Extract the [x, y] coordinate from the center of the cell holding the provided text.  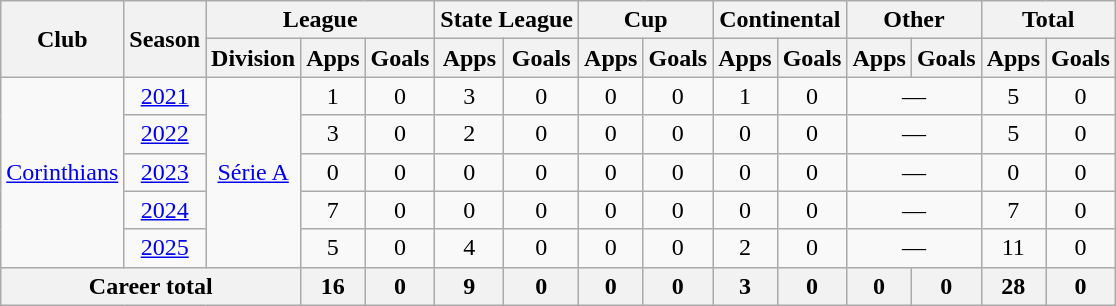
28 [1013, 286]
2024 [165, 210]
State League [507, 20]
11 [1013, 248]
Continental [780, 20]
16 [333, 286]
Other [914, 20]
2025 [165, 248]
Cup [646, 20]
2022 [165, 134]
Série A [254, 172]
Season [165, 39]
League [320, 20]
2021 [165, 96]
2023 [165, 172]
Club [62, 39]
Division [254, 58]
4 [470, 248]
9 [470, 286]
Corinthians [62, 172]
Career total [151, 286]
Total [1048, 20]
